From the cell containing the given text, extract its center point as [x, y] coordinate. 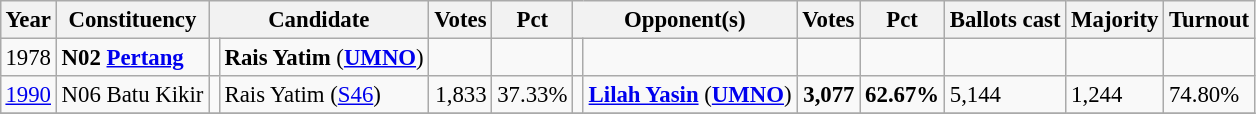
N06 Batu Kikir [132, 95]
3,077 [828, 95]
Turnout [1210, 20]
Year [28, 20]
Rais Yatim (UMNO) [324, 57]
62.67% [902, 95]
1,833 [460, 95]
1,244 [1115, 95]
Rais Yatim (S46) [324, 95]
N02 Pertang [132, 57]
37.33% [532, 95]
1978 [28, 57]
Opponent(s) [685, 20]
1990 [28, 95]
Constituency [132, 20]
Majority [1115, 20]
Candidate [319, 20]
Lilah Yasin (UMNO) [690, 95]
74.80% [1210, 95]
5,144 [1004, 95]
Ballots cast [1004, 20]
